Search for the cell housing the specified text and yield its [X, Y] center coordinate. 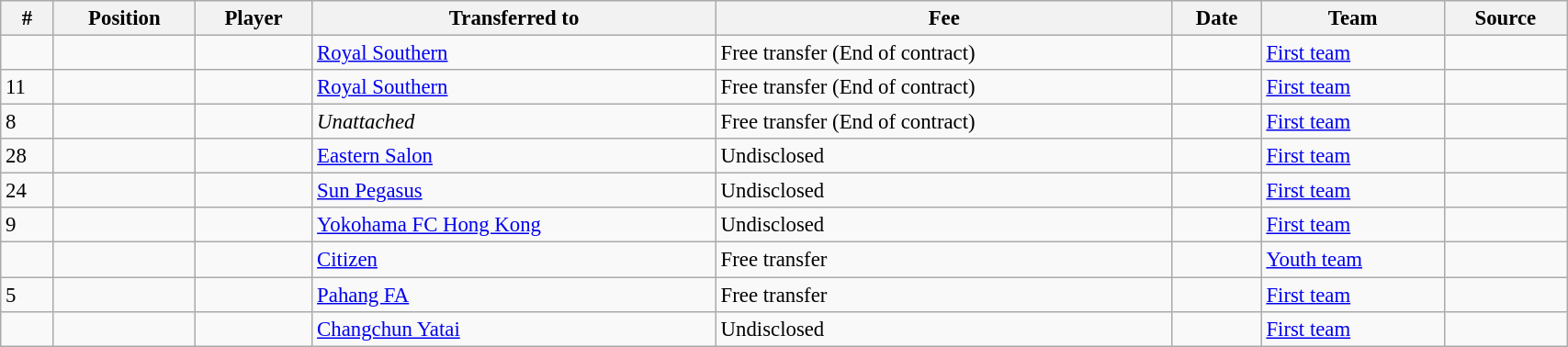
Position [124, 18]
Fee [944, 18]
Yokohama FC Hong Kong [514, 225]
Date [1216, 18]
24 [28, 191]
5 [28, 295]
Player [254, 18]
Citizen [514, 260]
Source [1506, 18]
Unattached [514, 122]
Youth team [1352, 260]
9 [28, 225]
11 [28, 87]
Transferred to [514, 18]
Pahang FA [514, 295]
Team [1352, 18]
Eastern Salon [514, 156]
8 [28, 122]
28 [28, 156]
# [28, 18]
Changchun Yatai [514, 329]
Sun Pegasus [514, 191]
